Output the (X, Y) coordinate of the center of the cell containing the given text.  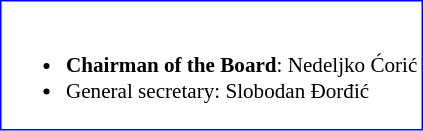
Chairman of the Board: Nedeljko ĆorićGeneral secretary: Slobodan Đorđić (211, 65)
